Pinpoint the cell where the given text exists, returning its (x, y) midpoint coordinate. 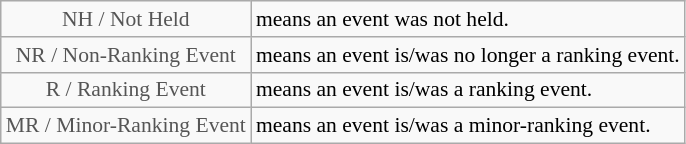
NH / Not Held (126, 19)
means an event is/was a ranking event. (468, 90)
R / Ranking Event (126, 90)
means an event is/was no longer a ranking event. (468, 55)
means an event was not held. (468, 19)
MR / Minor-Ranking Event (126, 126)
NR / Non-Ranking Event (126, 55)
means an event is/was a minor-ranking event. (468, 126)
